Search for the cell housing the specified text and yield its (x, y) center coordinate. 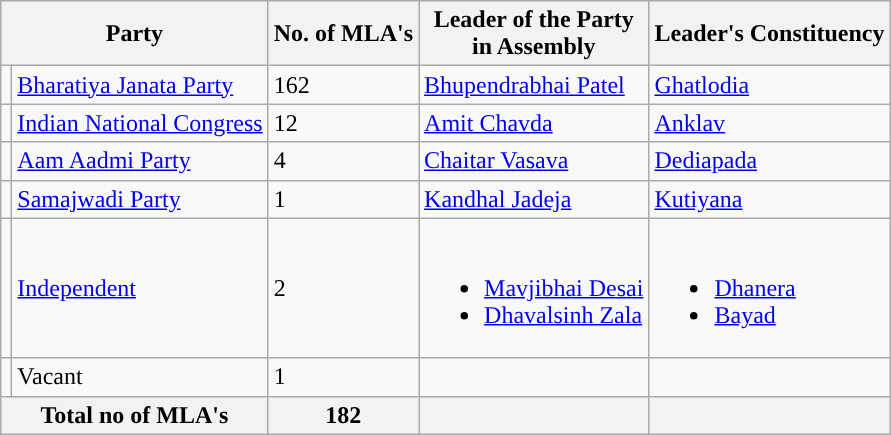
Amit Chavda (534, 123)
12 (343, 123)
Aam Aadmi Party (140, 161)
162 (343, 85)
4 (343, 161)
Party (134, 34)
No. of MLA's (343, 34)
Indian National Congress (140, 123)
Total no of MLA's (134, 415)
Anklav (770, 123)
Kandhal Jadeja (534, 199)
Dediapada (770, 161)
Bhupendrabhai Patel (534, 85)
Independent (140, 288)
Ghatlodia (770, 85)
Bharatiya Janata Party (140, 85)
Chaitar Vasava (534, 161)
Leader of the Partyin Assembly (534, 34)
Kutiyana (770, 199)
182 (343, 415)
Leader's Constituency (770, 34)
Samajwadi Party (140, 199)
DhaneraBayad (770, 288)
Vacant (140, 377)
Mavjibhai DesaiDhavalsinh Zala (534, 288)
2 (343, 288)
